Scan for the cell matching the given text and deliver its (x, y) coordinate at center. 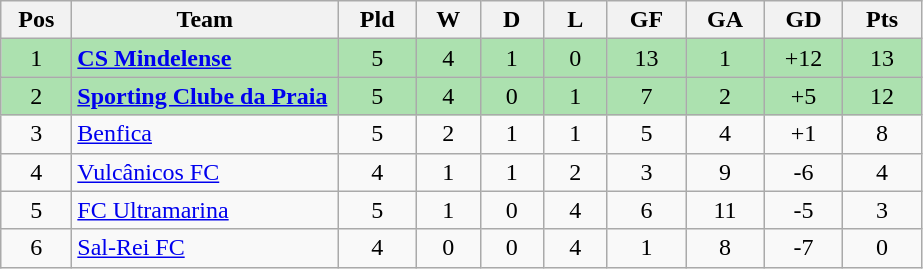
7 (646, 96)
FC Ultramarina (205, 210)
Sporting Clube da Praia (205, 96)
Benfica (205, 134)
Pos (36, 20)
9 (726, 172)
W (448, 20)
L (576, 20)
GA (726, 20)
GF (646, 20)
+1 (804, 134)
-7 (804, 248)
+5 (804, 96)
GD (804, 20)
Team (205, 20)
Vulcânicos FC (205, 172)
11 (726, 210)
Pts (882, 20)
-5 (804, 210)
Pld (378, 20)
12 (882, 96)
CS Mindelense (205, 58)
-6 (804, 172)
D (512, 20)
+12 (804, 58)
Sal-Rei FC (205, 248)
